Find where the given text appears and provide that cell's center as (x, y) coordinate. 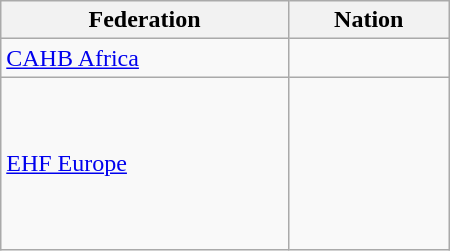
Nation (368, 20)
Federation (145, 20)
EHF Europe (145, 164)
CAHB Africa (145, 58)
